Extract the [X, Y] coordinate from the center of the cell holding the provided text.  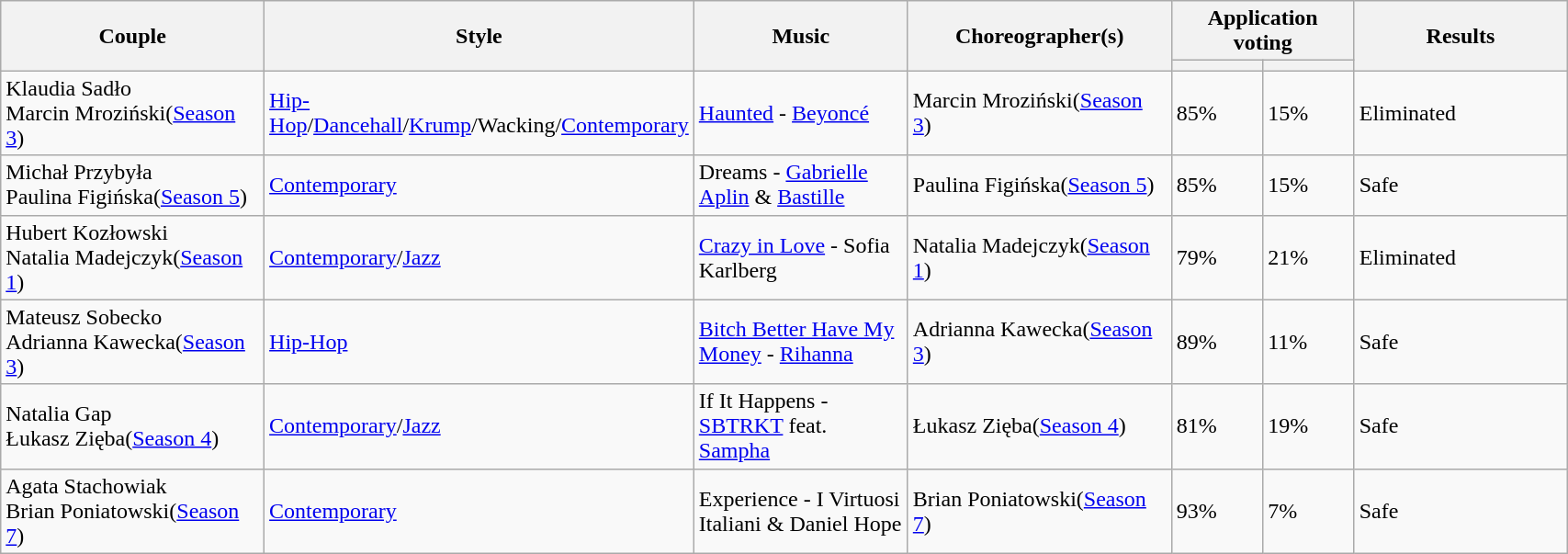
If It Happens - SBTRKT feat. Sampha [801, 426]
Style [479, 36]
Music [801, 36]
Hip-Hop [479, 342]
Dreams - Gabrielle Aplin & Bastille [801, 186]
Michał PrzybyłaPaulina Figińska(Season 5) [132, 186]
Hip-Hop/Dancehall/Krump/Wacking/Contemporary [479, 113]
Mateusz SobeckoAdrianna Kawecka(Season 3) [132, 342]
Application voting [1262, 31]
Experience - I Virtuosi Italiani & Daniel Hope [801, 511]
Results [1461, 36]
Crazy in Love - Sofia Karlberg [801, 257]
Klaudia SadłoMarcin Mroziński(Season 3) [132, 113]
Natalia Madejczyk(Season 1) [1040, 257]
Marcin Mroziński(Season 3) [1040, 113]
21% [1309, 257]
7% [1309, 511]
Adrianna Kawecka(Season 3) [1040, 342]
Agata StachowiakBrian Poniatowski(Season 7) [132, 511]
89% [1217, 342]
Choreographer(s) [1040, 36]
Łukasz Zięba(Season 4) [1040, 426]
11% [1309, 342]
Paulina Figińska(Season 5) [1040, 186]
79% [1217, 257]
19% [1309, 426]
Bitch Better Have My Money - Rihanna [801, 342]
Natalia GapŁukasz Zięba(Season 4) [132, 426]
Couple [132, 36]
81% [1217, 426]
93% [1217, 511]
Brian Poniatowski(Season 7) [1040, 511]
Haunted - Beyoncé [801, 113]
Hubert KozłowskiNatalia Madejczyk(Season 1) [132, 257]
